Identify which cell holds the provided text, then report its (x, y) central coordinate. 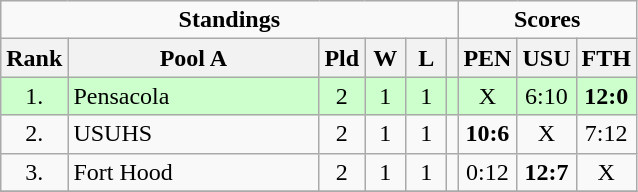
7:12 (606, 134)
1. (34, 96)
Standings (230, 20)
Pool A (194, 58)
12:0 (606, 96)
PEN (488, 58)
12:7 (546, 172)
3. (34, 172)
Fort Hood (194, 172)
10:6 (488, 134)
W (386, 58)
L (426, 58)
Pensacola (194, 96)
USUHS (194, 134)
Rank (34, 58)
0:12 (488, 172)
2. (34, 134)
USU (546, 58)
Scores (548, 20)
6:10 (546, 96)
FTH (606, 58)
Pld (342, 58)
